Detect which cell encompasses the target text, then output its [x, y] center coordinate. 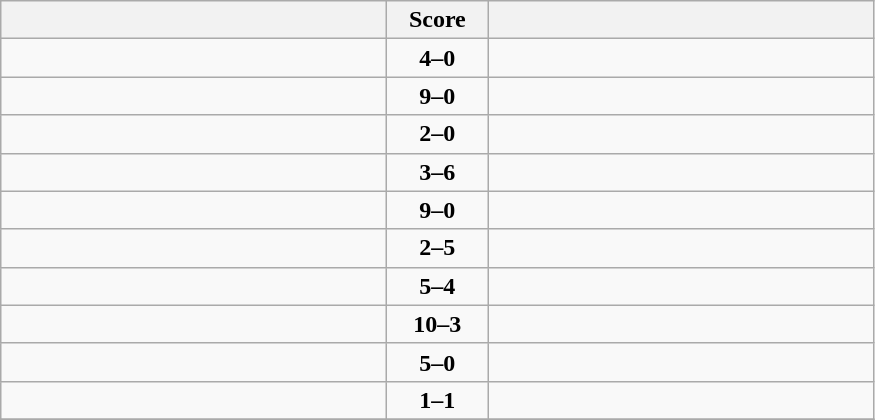
5–4 [438, 286]
2–5 [438, 248]
1–1 [438, 400]
Score [438, 20]
4–0 [438, 58]
10–3 [438, 324]
5–0 [438, 362]
2–0 [438, 134]
3–6 [438, 172]
